From the cell containing the given text, extract its center point as [X, Y] coordinate. 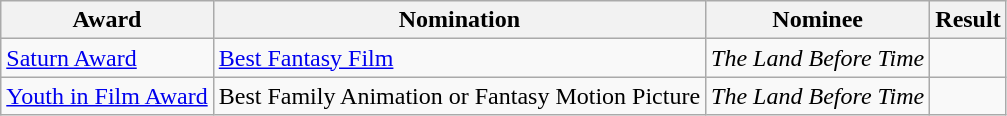
Saturn Award [107, 58]
Nominee [818, 20]
Best Fantasy Film [459, 58]
Award [107, 20]
Best Family Animation or Fantasy Motion Picture [459, 96]
Nomination [459, 20]
Youth in Film Award [107, 96]
Result [968, 20]
